Locate the cell with the specified text and output its [x, y] center coordinate. 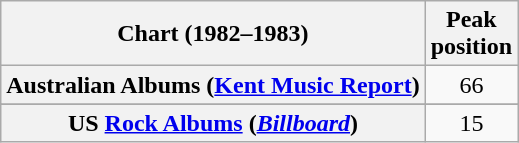
US Rock Albums (Billboard) [213, 123]
Australian Albums (Kent Music Report) [213, 85]
15 [471, 123]
66 [471, 85]
Peakposition [471, 34]
Chart (1982–1983) [213, 34]
